Identify which cell holds the provided text, then report its (X, Y) central coordinate. 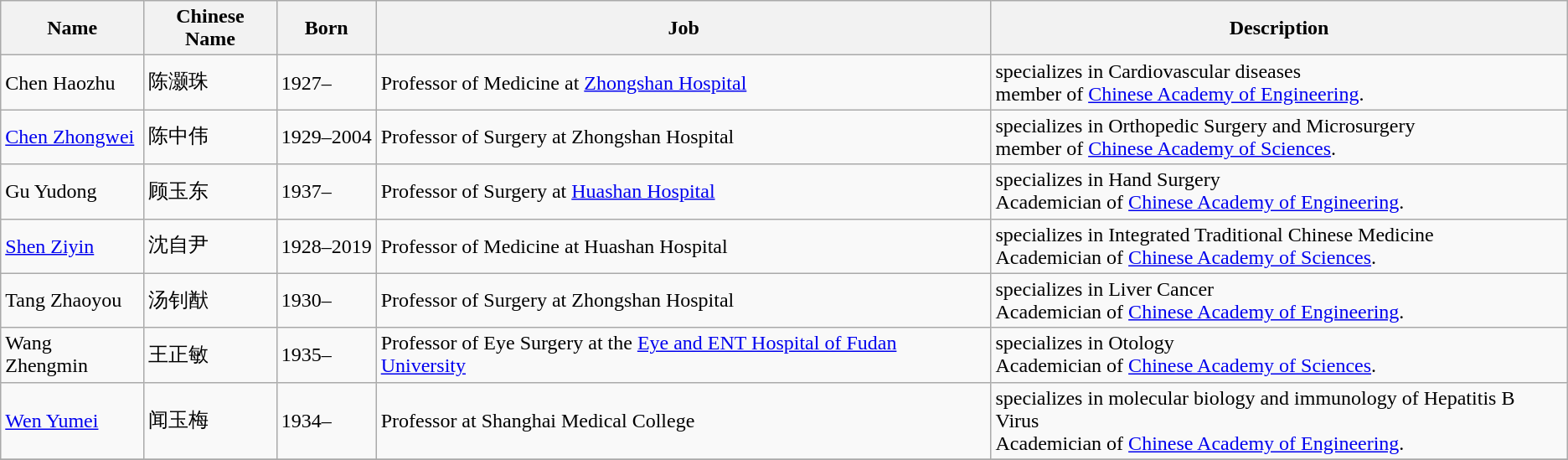
1935– (327, 355)
Gu Yudong (72, 191)
1928–2019 (327, 246)
1929–2004 (327, 137)
Shen Ziyin (72, 246)
Description (1279, 28)
Chen Haozhu (72, 82)
Professor at Shanghai Medical College (683, 421)
specializes in Orthopedic Surgery and Microsurgery member of Chinese Academy of Sciences. (1279, 137)
Job (683, 28)
Wen Yumei (72, 421)
Wang Zhengmin (72, 355)
王正敏 (210, 355)
Tang Zhaoyou (72, 300)
Professor of Eye Surgery at the Eye and ENT Hospital of Fudan University (683, 355)
specializes in Otology Academician of Chinese Academy of Sciences. (1279, 355)
Professor of Medicine at Huashan Hospital (683, 246)
1927– (327, 82)
Chen Zhongwei (72, 137)
specializes in Liver Cancer Academician of Chinese Academy of Engineering. (1279, 300)
1934– (327, 421)
Professor of Surgery at Huashan Hospital (683, 191)
Born (327, 28)
沈自尹 (210, 246)
Professor of Medicine at Zhongshan Hospital (683, 82)
陈中伟 (210, 137)
specializes in molecular biology and immunology of Hepatitis B Virus Academician of Chinese Academy of Engineering. (1279, 421)
Chinese Name (210, 28)
Name (72, 28)
1937– (327, 191)
陈灏珠 (210, 82)
specializes in Cardiovascular diseases member of Chinese Academy of Engineering. (1279, 82)
specializes in Hand Surgery Academician of Chinese Academy of Engineering. (1279, 191)
闻玉梅 (210, 421)
1930– (327, 300)
汤钊猷 (210, 300)
specializes in Integrated Traditional Chinese Medicine Academician of Chinese Academy of Sciences. (1279, 246)
顾玉东 (210, 191)
